Return (X, Y) of the center of cell containing provided text 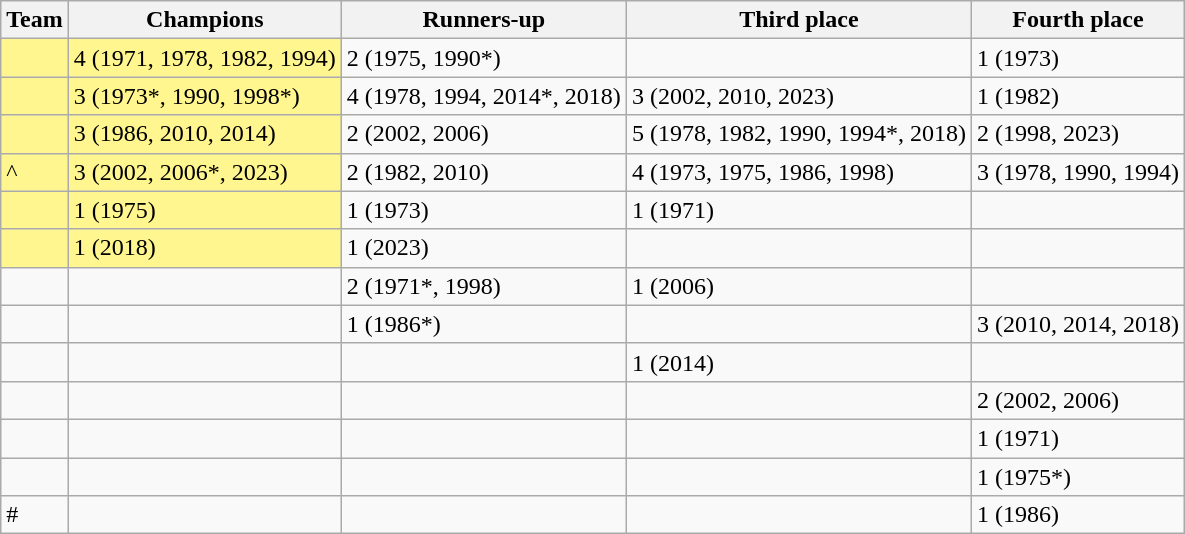
4 (1973, 1975, 1986, 1998) (798, 172)
2 (1971*, 1998) (484, 286)
1 (2006) (798, 286)
1 (1986) (1078, 515)
1 (2023) (484, 248)
Runners-up (484, 20)
3 (2002, 2006*, 2023) (204, 172)
3 (2010, 2014, 2018) (1078, 324)
1 (1975*) (1078, 477)
1 (1986*) (484, 324)
# (35, 515)
Third place (798, 20)
^ (35, 172)
3 (1978, 1990, 1994) (1078, 172)
Team (35, 20)
2 (1975, 1990*) (484, 58)
4 (1971, 1978, 1982, 1994) (204, 58)
3 (1986, 2010, 2014) (204, 134)
5 (1978, 1982, 1990, 1994*, 2018) (798, 134)
Fourth place (1078, 20)
2 (1982, 2010) (484, 172)
3 (2002, 2010, 2023) (798, 96)
1 (1982) (1078, 96)
1 (2018) (204, 248)
Champions (204, 20)
3 (1973*, 1990, 1998*) (204, 96)
2 (1998, 2023) (1078, 134)
4 (1978, 1994, 2014*, 2018) (484, 96)
1 (1975) (204, 210)
1 (2014) (798, 362)
